Identify which cell holds the provided text, then report its [x, y] central coordinate. 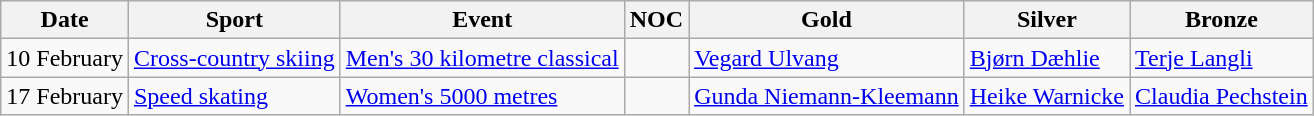
Sport [234, 20]
Event [482, 20]
Date [65, 20]
Speed skating [234, 96]
Gunda Niemann-Kleemann [827, 96]
17 February [65, 96]
Claudia Pechstein [1222, 96]
Bronze [1222, 20]
Cross-country skiing [234, 58]
Terje Langli [1222, 58]
Gold [827, 20]
Men's 30 kilometre classical [482, 58]
Vegard Ulvang [827, 58]
Silver [1046, 20]
Women's 5000 metres [482, 96]
NOC [656, 20]
Heike Warnicke [1046, 96]
10 February [65, 58]
Bjørn Dæhlie [1046, 58]
